Provide the [x, y] coordinate of the cell's center where the given text is located.  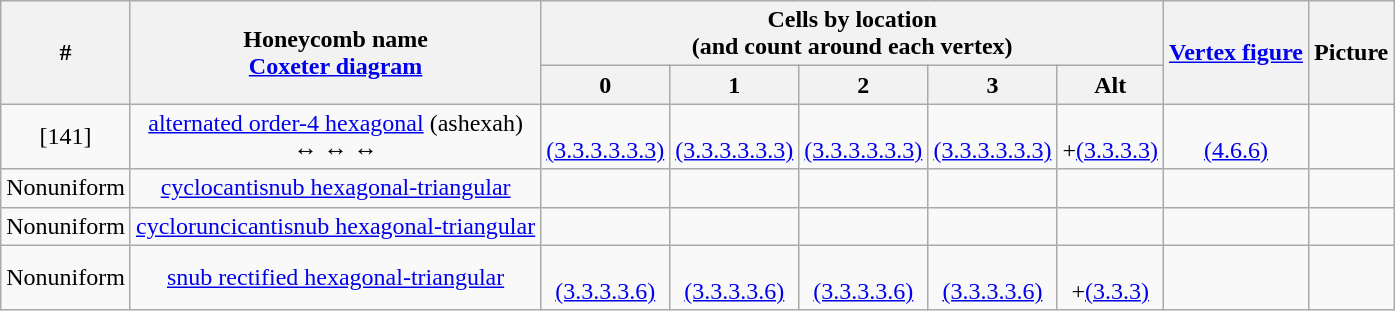
2 [864, 85]
Vertex figure [1236, 52]
cyclocantisnub hexagonal-triangular [335, 188]
cycloruncicantisnub hexagonal-triangular [335, 226]
snub rectified hexagonal-triangular [335, 278]
(4.6.6) [1236, 136]
Picture [1352, 52]
+(3.3.3) [1110, 278]
alternated order-4 hexagonal (ashexah) ↔ ↔ ↔ [335, 136]
Alt [1110, 85]
[141] [66, 136]
Cells by location(and count around each vertex) [852, 34]
+(3.3.3.3) [1110, 136]
Honeycomb nameCoxeter diagram [335, 52]
1 [734, 85]
0 [606, 85]
# [66, 52]
3 [992, 85]
